Detect which cell encompasses the target text, then output its [x, y] center coordinate. 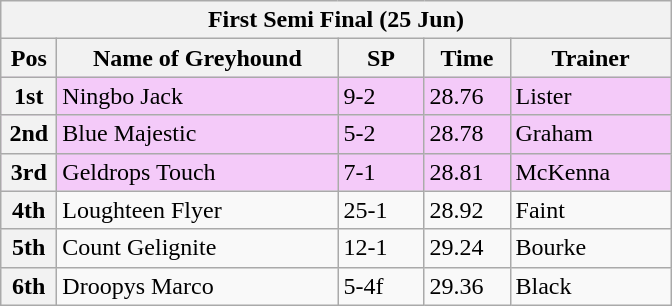
Lister [590, 96]
28.81 [467, 172]
Pos [29, 58]
Bourke [590, 248]
2nd [29, 134]
12-1 [381, 248]
Trainer [590, 58]
28.92 [467, 210]
3rd [29, 172]
28.76 [467, 96]
McKenna [590, 172]
Count Gelignite [198, 248]
Geldrops Touch [198, 172]
Graham [590, 134]
SP [381, 58]
4th [29, 210]
Blue Majestic [198, 134]
Faint [590, 210]
First Semi Final (25 Jun) [336, 20]
Ningbo Jack [198, 96]
Black [590, 286]
5-4f [381, 286]
29.36 [467, 286]
28.78 [467, 134]
1st [29, 96]
Time [467, 58]
25-1 [381, 210]
7-1 [381, 172]
5th [29, 248]
Droopys Marco [198, 286]
29.24 [467, 248]
Loughteen Flyer [198, 210]
5-2 [381, 134]
6th [29, 286]
Name of Greyhound [198, 58]
9-2 [381, 96]
